From the cell containing the given text, extract its center point as [X, Y] coordinate. 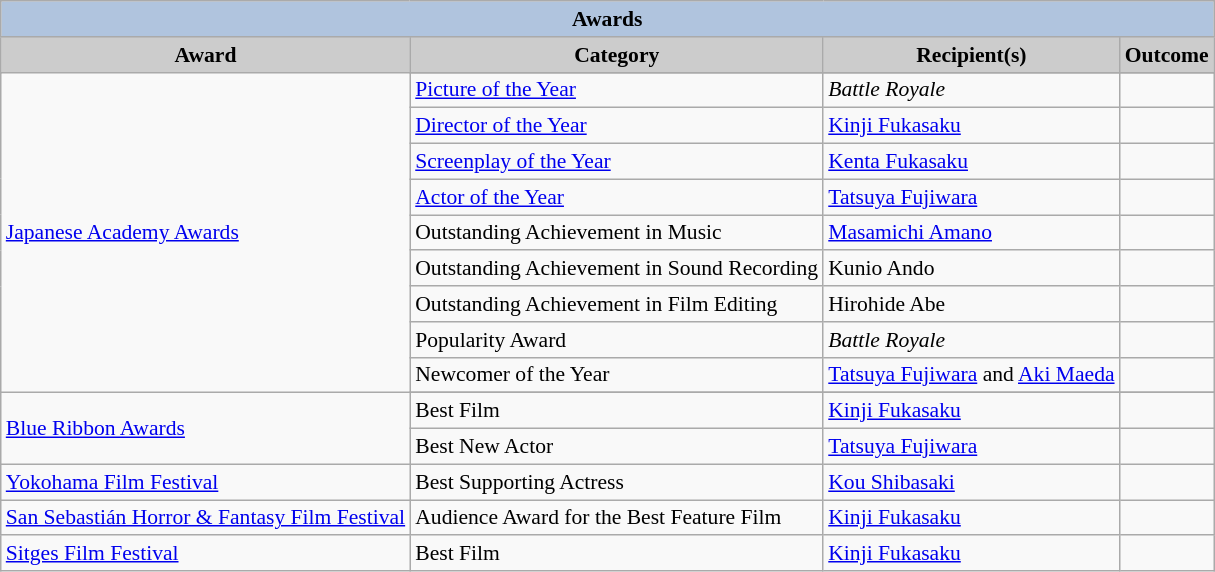
Masamichi Amano [971, 233]
Outstanding Achievement in Music [616, 233]
Popularity Award [616, 340]
Outstanding Achievement in Sound Recording [616, 269]
Tatsuya Fujiwara and Aki Maeda [971, 375]
Hirohide Abe [971, 304]
Category [616, 55]
Best Supporting Actress [616, 482]
Outstanding Achievement in Film Editing [616, 304]
Audience Award for the Best Feature Film [616, 518]
Blue Ribbon Awards [206, 428]
San Sebastián Horror & Fantasy Film Festival [206, 518]
Yokohama Film Festival [206, 482]
Director of the Year [616, 126]
Recipient(s) [971, 55]
Best New Actor [616, 447]
Kenta Fukasaku [971, 162]
Kou Shibasaki [971, 482]
Actor of the Year [616, 197]
Japanese Academy Awards [206, 232]
Outcome [1167, 55]
Sitges Film Festival [206, 554]
Picture of the Year [616, 90]
Awards [608, 19]
Screenplay of the Year [616, 162]
Kunio Ando [971, 269]
Award [206, 55]
Newcomer of the Year [616, 375]
